Output the [X, Y] coordinate of the center of the cell containing the given text.  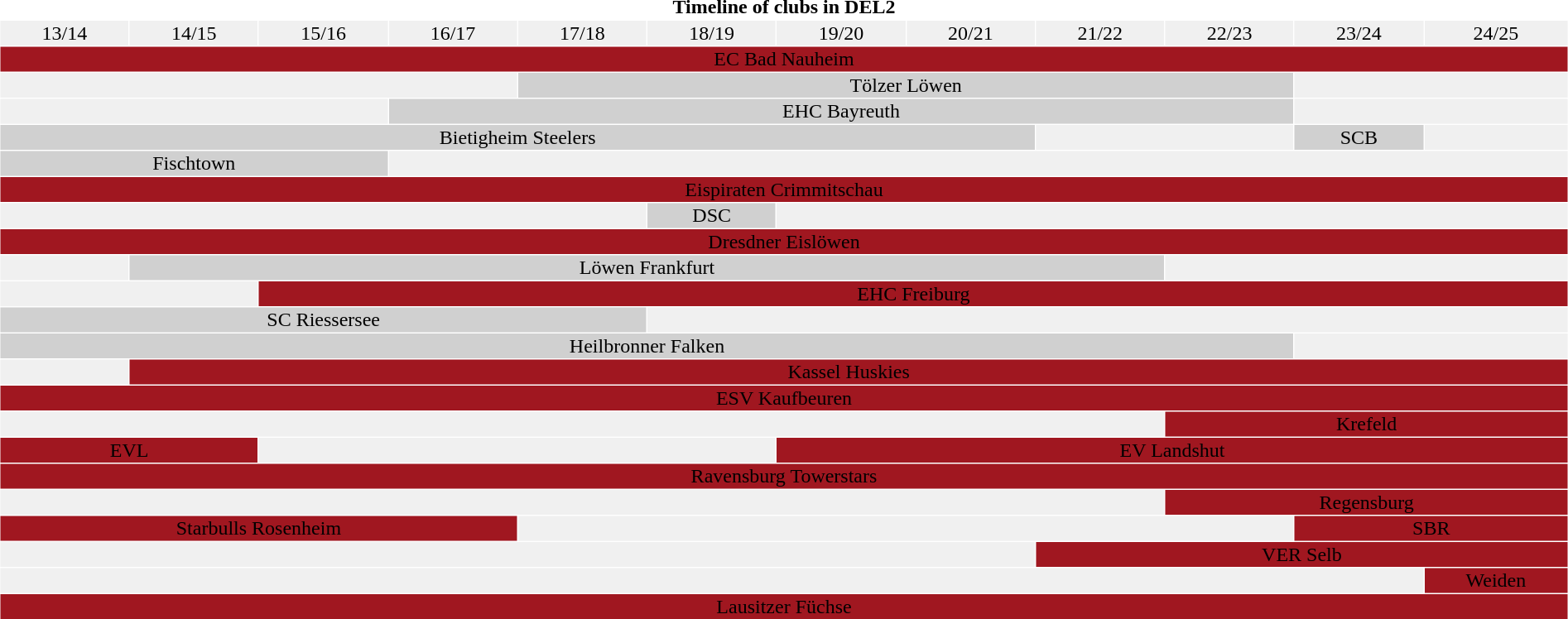
17/18 [583, 33]
23/24 [1359, 33]
Starbulls Rosenheim [258, 529]
24/25 [1495, 33]
Krefeld [1367, 425]
21/22 [1099, 33]
EHC Bayreuth [841, 112]
14/15 [194, 33]
Eispiraten Crimmitschau [783, 190]
20/21 [970, 33]
Löwen Frankfurt [647, 267]
EHC Freiburg [913, 294]
Tölzer Löwen [906, 85]
Kassel Huskies [849, 372]
16/17 [454, 33]
Bietigheim Steelers [517, 137]
19/20 [841, 33]
Lausitzer Füchse [783, 607]
Ravensburg Towerstars [783, 476]
Heilbronner Falken [647, 346]
13/14 [65, 33]
ESV Kaufbeuren [783, 398]
18/19 [712, 33]
Regensburg [1367, 502]
SCB [1359, 137]
Dresdner Eislöwen [783, 242]
EVL [129, 450]
VER Selb [1301, 554]
Fischtown [194, 163]
Weiden [1495, 580]
15/16 [323, 33]
EC Bad Nauheim [783, 59]
SBR [1431, 529]
22/23 [1230, 33]
EV Landshut [1172, 450]
SC Riessersee [323, 320]
DSC [712, 216]
